Identify which cell holds the provided text, then report its (x, y) central coordinate. 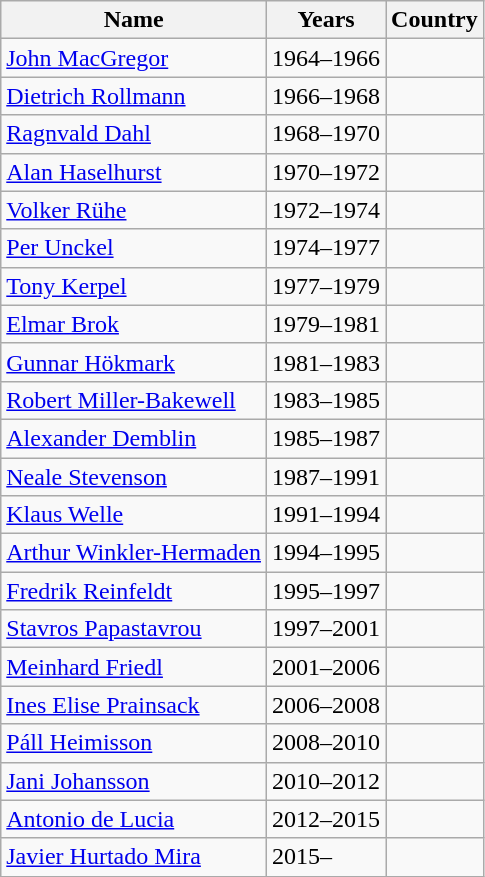
John MacGregor (134, 58)
Country (435, 20)
Name (134, 20)
Klaus Welle (134, 515)
1995–1997 (326, 591)
1997–2001 (326, 629)
Ragnvald Dahl (134, 134)
Elmar Brok (134, 324)
1981–1983 (326, 362)
Jani Johansson (134, 781)
1991–1994 (326, 515)
1994–1995 (326, 553)
1972–1974 (326, 210)
1983–1985 (326, 400)
1968–1970 (326, 134)
Alexander Demblin (134, 438)
Volker Rühe (134, 210)
1966–1968 (326, 96)
1987–1991 (326, 477)
1985–1987 (326, 438)
Robert Miller-Bakewell (134, 400)
Gunnar Hökmark (134, 362)
Alan Haselhurst (134, 172)
2001–2006 (326, 667)
1979–1981 (326, 324)
Páll Heimisson (134, 743)
2010–2012 (326, 781)
Ines Elise Prainsack (134, 705)
Fredrik Reinfeldt (134, 591)
Javier Hurtado Mira (134, 857)
Meinhard Friedl (134, 667)
2015– (326, 857)
Antonio de Lucia (134, 819)
Per Unckel (134, 248)
Years (326, 20)
Tony Kerpel (134, 286)
2006–2008 (326, 705)
Arthur Winkler-Hermaden (134, 553)
1970–1972 (326, 172)
Neale Stevenson (134, 477)
2012–2015 (326, 819)
Stavros Papastavrou (134, 629)
1974–1977 (326, 248)
2008–2010 (326, 743)
1977–1979 (326, 286)
1964–1966 (326, 58)
Dietrich Rollmann (134, 96)
